Provide the [X, Y] coordinate of the cell's center where the given text is located.  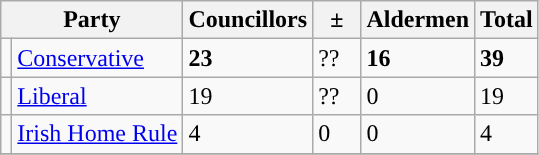
Councillors [248, 20]
Aldermen [418, 20]
16 [418, 58]
23 [248, 58]
39 [507, 58]
Liberal [98, 96]
Conservative [98, 58]
Party [92, 20]
± [337, 20]
Total [507, 20]
Irish Home Rule [98, 134]
